Capture the cell that displays the provided text and extract its [x, y] central coordinate. 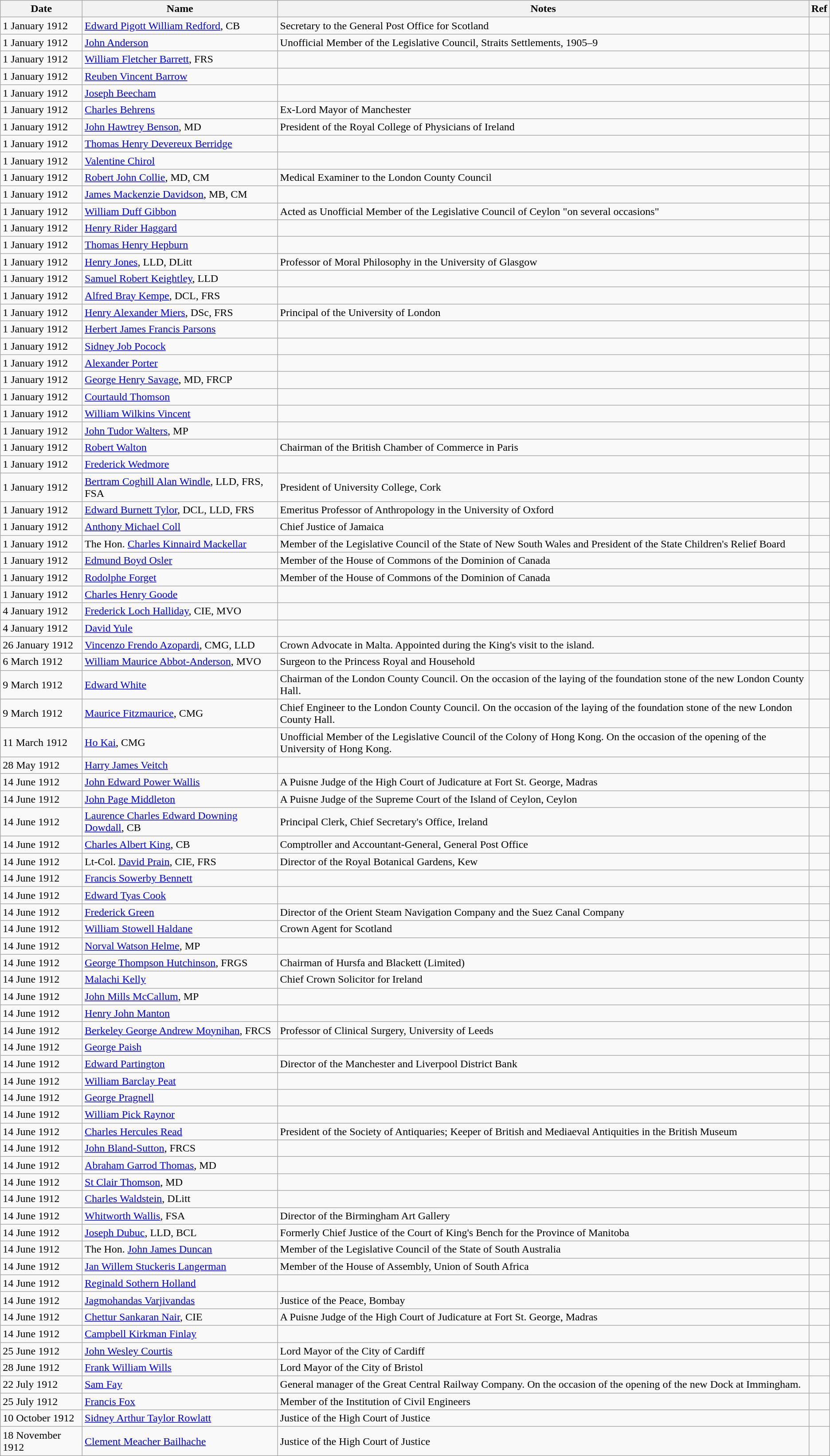
Robert Walton [180, 447]
Herbert James Francis Parsons [180, 329]
A Puisne Judge of the Supreme Court of the Island of Ceylon, Ceylon [543, 799]
Member of the House of Assembly, Union of South Africa [543, 1266]
David Yule [180, 628]
Medical Examiner to the London County Council [543, 177]
Henry Alexander Miers, DSc, FRS [180, 312]
Principal of the University of London [543, 312]
Anthony Michael Coll [180, 527]
Reuben Vincent Barrow [180, 76]
The Hon. John James Duncan [180, 1249]
John Page Middleton [180, 799]
Whitworth Wallis, FSA [180, 1216]
Chairman of the London County Council. On the occasion of the laying of the foundation stone of the new London County Hall. [543, 684]
John Anderson [180, 43]
Emeritus Professor of Anthropology in the University of Oxford [543, 510]
Edmund Boyd Osler [180, 561]
28 June 1912 [42, 1368]
Member of the Institution of Civil Engineers [543, 1401]
Charles Hercules Read [180, 1132]
Charles Henry Goode [180, 594]
Ho Kai, CMG [180, 742]
Justice of the Peace, Bombay [543, 1300]
Charles Albert King, CB [180, 845]
General manager of the Great Central Railway Company. On the occasion of the opening of the new Dock at Immingham. [543, 1385]
William Duff Gibbon [180, 211]
Lord Mayor of the City of Cardiff [543, 1351]
Director of the Royal Botanical Gardens, Kew [543, 862]
Reginald Sothern Holland [180, 1283]
Samuel Robert Keightley, LLD [180, 279]
Jan Willem Stuckeris Langerman [180, 1266]
Abraham Garrod Thomas, MD [180, 1165]
John Hawtrey Benson, MD [180, 127]
George Thompson Hutchinson, FRGS [180, 963]
George Henry Savage, MD, FRCP [180, 380]
Frederick Wedmore [180, 464]
Member of the Legislative Council of the State of South Australia [543, 1249]
Norval Watson Helme, MP [180, 946]
Acted as Unofficial Member of the Legislative Council of Ceylon "on several occasions" [543, 211]
Edward Pigott William Redford, CB [180, 26]
11 March 1912 [42, 742]
Professor of Clinical Surgery, University of Leeds [543, 1030]
Joseph Beecham [180, 93]
President of University College, Cork [543, 487]
Chief Engineer to the London County Council. On the occasion of the laying of the foundation stone of the new London County Hall. [543, 714]
Francis Sowerby Bennett [180, 878]
John Mills McCallum, MP [180, 996]
Chief Justice of Jamaica [543, 527]
10 October 1912 [42, 1418]
Bertram Coghill Alan Windle, LLD, FRS, FSA [180, 487]
25 June 1912 [42, 1351]
25 July 1912 [42, 1401]
Malachi Kelly [180, 980]
6 March 1912 [42, 662]
William Fletcher Barrett, FRS [180, 59]
Ex-Lord Mayor of Manchester [543, 110]
Courtauld Thomson [180, 397]
Chief Crown Solicitor for Ireland [543, 980]
28 May 1912 [42, 765]
Member of the Legislative Council of the State of New South Wales and President of the State Children's Relief Board [543, 544]
Valentine Chirol [180, 160]
Charles Waldstein, DLitt [180, 1199]
Crown Advocate in Malta. Appointed during the King's visit to the island. [543, 645]
Charles Behrens [180, 110]
Director of the Birmingham Art Gallery [543, 1216]
Chettur Sankaran Nair, CIE [180, 1317]
George Pragnell [180, 1098]
Rodolphe Forget [180, 578]
Director of the Orient Steam Navigation Company and the Suez Canal Company [543, 912]
Robert John Collie, MD, CM [180, 177]
Henry John Manton [180, 1013]
Name [180, 9]
Secretary to the General Post Office for Scotland [543, 26]
President of the Society of Antiquaries; Keeper of British and Mediaeval Antiquities in the British Museum [543, 1132]
Edward White [180, 684]
Frank William Wills [180, 1368]
Jagmohandas Varjivandas [180, 1300]
Joseph Dubuc, LLD, BCL [180, 1233]
Surgeon to the Princess Royal and Household [543, 662]
Edward Partington [180, 1064]
William Stowell Haldane [180, 929]
Principal Clerk, Chief Secretary's Office, Ireland [543, 822]
Chairman of the British Chamber of Commerce in Paris [543, 447]
Director of the Manchester and Liverpool District Bank [543, 1064]
Henry Rider Haggard [180, 228]
Frederick Loch Halliday, CIE, MVO [180, 611]
John Edward Power Wallis [180, 782]
Lt-Col. David Prain, CIE, FRS [180, 862]
Alexander Porter [180, 363]
Maurice Fitzmaurice, CMG [180, 714]
Alfred Bray Kempe, DCL, FRS [180, 296]
Sidney Job Pocock [180, 346]
Berkeley George Andrew Moynihan, FRCS [180, 1030]
Date [42, 9]
Professor of Moral Philosophy in the University of Glasgow [543, 262]
22 July 1912 [42, 1385]
Thomas Henry Hepburn [180, 245]
John Wesley Courtis [180, 1351]
Campbell Kirkman Finlay [180, 1334]
Thomas Henry Devereux Berridge [180, 144]
Vincenzo Frendo Azopardi, CMG, LLD [180, 645]
William Maurice Abbot-Anderson, MVO [180, 662]
William Barclay Peat [180, 1081]
President of the Royal College of Physicians of Ireland [543, 127]
Edward Tyas Cook [180, 895]
Sidney Arthur Taylor Rowlatt [180, 1418]
Harry James Veitch [180, 765]
The Hon. Charles Kinnaird Mackellar [180, 544]
Sam Fay [180, 1385]
Formerly Chief Justice of the Court of King's Bench for the Province of Manitoba [543, 1233]
Clement Meacher Bailhache [180, 1441]
John Bland-Sutton, FRCS [180, 1148]
26 January 1912 [42, 645]
St Clair Thomson, MD [180, 1182]
Notes [543, 9]
Henry Jones, LLD, DLitt [180, 262]
Frederick Green [180, 912]
William Pick Raynor [180, 1115]
William Wilkins Vincent [180, 414]
Francis Fox [180, 1401]
Edward Burnett Tylor, DCL, LLD, FRS [180, 510]
Unofficial Member of the Legislative Council of the Colony of Hong Kong. On the occasion of the opening of the University of Hong Kong. [543, 742]
George Paish [180, 1047]
Chairman of Hursfa and Blackett (Limited) [543, 963]
John Tudor Walters, MP [180, 430]
Unofficial Member of the Legislative Council, Straits Settlements, 1905–9 [543, 43]
Comptroller and Accountant-General, General Post Office [543, 845]
18 November 1912 [42, 1441]
Lord Mayor of the City of Bristol [543, 1368]
Laurence Charles Edward Downing Dowdall, CB [180, 822]
Ref [819, 9]
Crown Agent for Scotland [543, 929]
James Mackenzie Davidson, MB, CM [180, 194]
